Capture the cell that displays the provided text and extract its [X, Y] central coordinate. 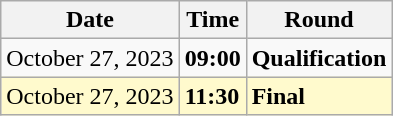
Final [319, 96]
Round [319, 20]
Time [212, 20]
11:30 [212, 96]
09:00 [212, 58]
Qualification [319, 58]
Date [90, 20]
